Extract the [X, Y] coordinate from the center of the cell holding the provided text.  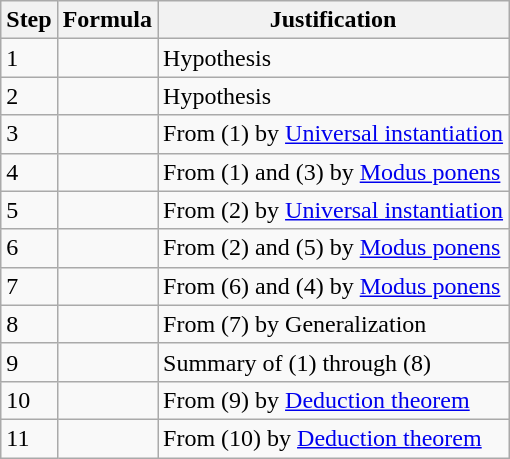
1 [29, 58]
From (6) and (4) by Modus ponens [334, 286]
5 [29, 210]
9 [29, 362]
11 [29, 438]
From (7) by Generalization [334, 324]
3 [29, 134]
Justification [334, 20]
Step [29, 20]
4 [29, 172]
7 [29, 286]
2 [29, 96]
From (2) by Universal instantiation [334, 210]
8 [29, 324]
6 [29, 248]
From (10) by Deduction theorem [334, 438]
Summary of (1) through (8) [334, 362]
From (1) and (3) by Modus ponens [334, 172]
From (9) by Deduction theorem [334, 400]
10 [29, 400]
From (1) by Universal instantiation [334, 134]
Formula [107, 20]
From (2) and (5) by Modus ponens [334, 248]
